Locate the cell with the specified text and output its (X, Y) center coordinate. 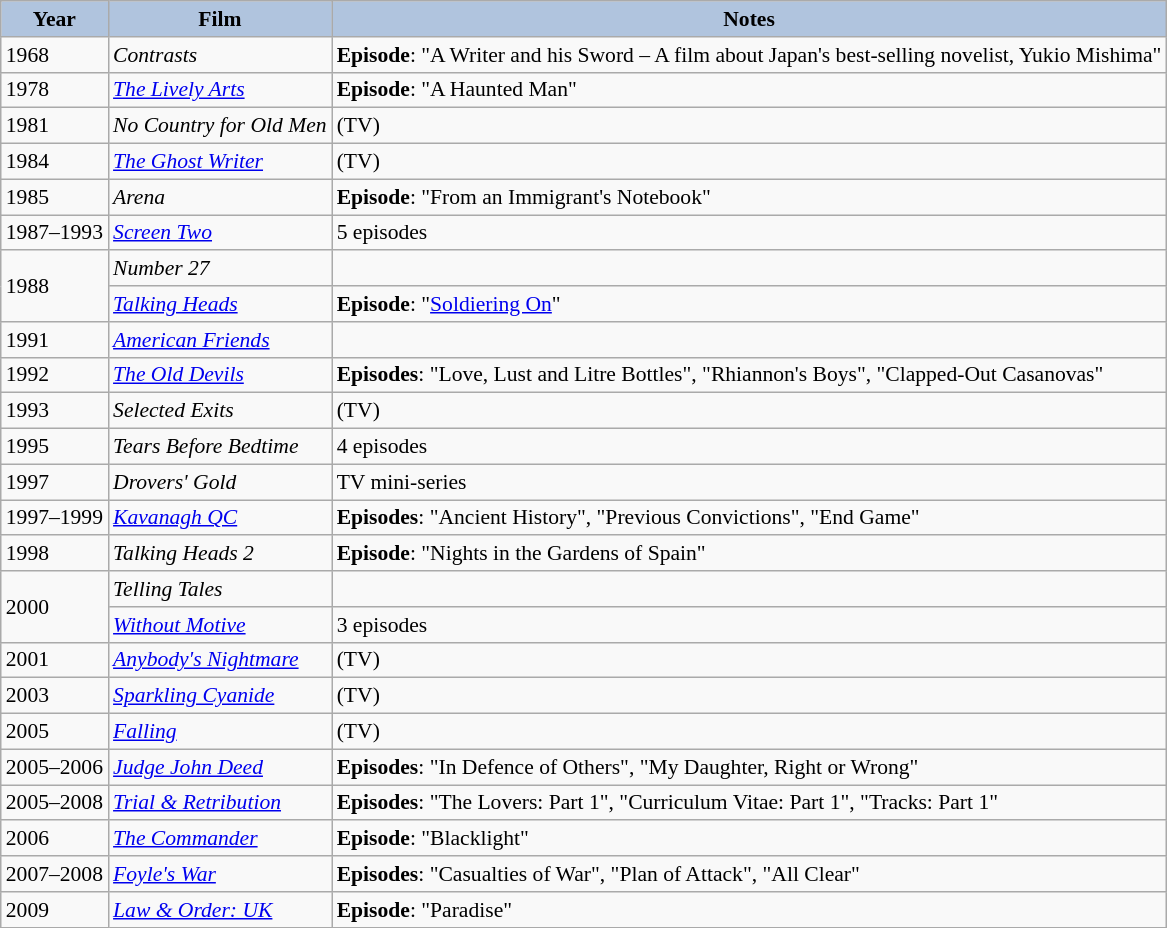
Foyle's War (220, 874)
1997–1999 (54, 518)
1988 (54, 286)
1992 (54, 375)
2007–2008 (54, 874)
American Friends (220, 340)
Selected Exits (220, 411)
The Commander (220, 839)
No Country for Old Men (220, 126)
1984 (54, 162)
Law & Order: UK (220, 910)
Episode: "Blacklight" (750, 839)
1997 (54, 482)
Judge John Deed (220, 767)
The Ghost Writer (220, 162)
Anybody's Nightmare (220, 660)
Episodes: "Casualties of War", "Plan of Attack", "All Clear" (750, 874)
TV mini-series (750, 482)
Episode: "Paradise" (750, 910)
2006 (54, 839)
2003 (54, 696)
Talking Heads (220, 304)
Year (54, 19)
1968 (54, 55)
1978 (54, 90)
Episodes: "The Lovers: Part 1", "Curriculum Vitae: Part 1", "Tracks: Part 1" (750, 803)
Kavanagh QC (220, 518)
Telling Tales (220, 589)
Episode: "A Writer and his Sword – A film about Japan's best-selling novelist, Yukio Mishima" (750, 55)
Screen Two (220, 233)
The Old Devils (220, 375)
2005–2006 (54, 767)
Notes (750, 19)
The Lively Arts (220, 90)
Trial & Retribution (220, 803)
Episode: "A Haunted Man" (750, 90)
1981 (54, 126)
5 episodes (750, 233)
2009 (54, 910)
1995 (54, 447)
Arena (220, 197)
Tears Before Bedtime (220, 447)
2001 (54, 660)
2005 (54, 732)
4 episodes (750, 447)
Episodes: "Love, Lust and Litre Bottles", "Rhiannon's Boys", "Clapped-Out Casanovas" (750, 375)
2005–2008 (54, 803)
1998 (54, 554)
Contrasts (220, 55)
3 episodes (750, 625)
1993 (54, 411)
Sparkling Cyanide (220, 696)
Film (220, 19)
Without Motive (220, 625)
Episode: "From an Immigrant's Notebook" (750, 197)
Falling (220, 732)
Episode: "Soldiering On" (750, 304)
2000 (54, 606)
Drovers' Gold (220, 482)
1985 (54, 197)
Episode: "Nights in the Gardens of Spain" (750, 554)
Episodes: "Ancient History", "Previous Convictions", "End Game" (750, 518)
1987–1993 (54, 233)
Number 27 (220, 269)
1991 (54, 340)
Talking Heads 2 (220, 554)
Episodes: "In Defence of Others", "My Daughter, Right or Wrong" (750, 767)
